From the cell containing the given text, extract its center point as (x, y) coordinate. 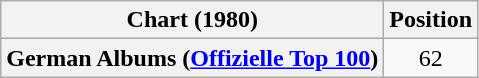
62 (431, 58)
Chart (1980) (192, 20)
Position (431, 20)
German Albums (Offizielle Top 100) (192, 58)
